Identify which cell holds the provided text, then report its (x, y) central coordinate. 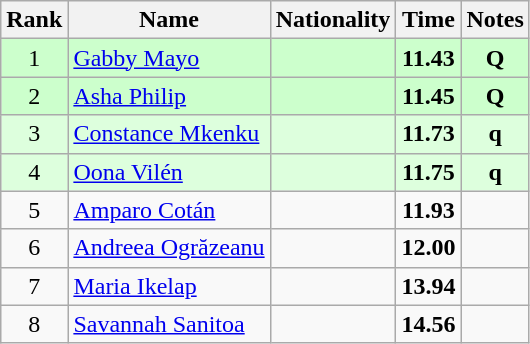
11.43 (428, 58)
3 (34, 134)
13.94 (428, 286)
11.75 (428, 172)
Oona Vilén (169, 172)
Time (428, 20)
11.93 (428, 210)
Amparo Cotán (169, 210)
Constance Mkenku (169, 134)
6 (34, 248)
Asha Philip (169, 96)
1 (34, 58)
Andreea Ogrăzeanu (169, 248)
Gabby Mayo (169, 58)
11.45 (428, 96)
4 (34, 172)
12.00 (428, 248)
2 (34, 96)
Name (169, 20)
Savannah Sanitoa (169, 324)
8 (34, 324)
Nationality (333, 20)
11.73 (428, 134)
14.56 (428, 324)
Rank (34, 20)
5 (34, 210)
Notes (495, 20)
7 (34, 286)
Maria Ikelap (169, 286)
